For the text-containing cell, return its midpoint in (X, Y) coordinate format. 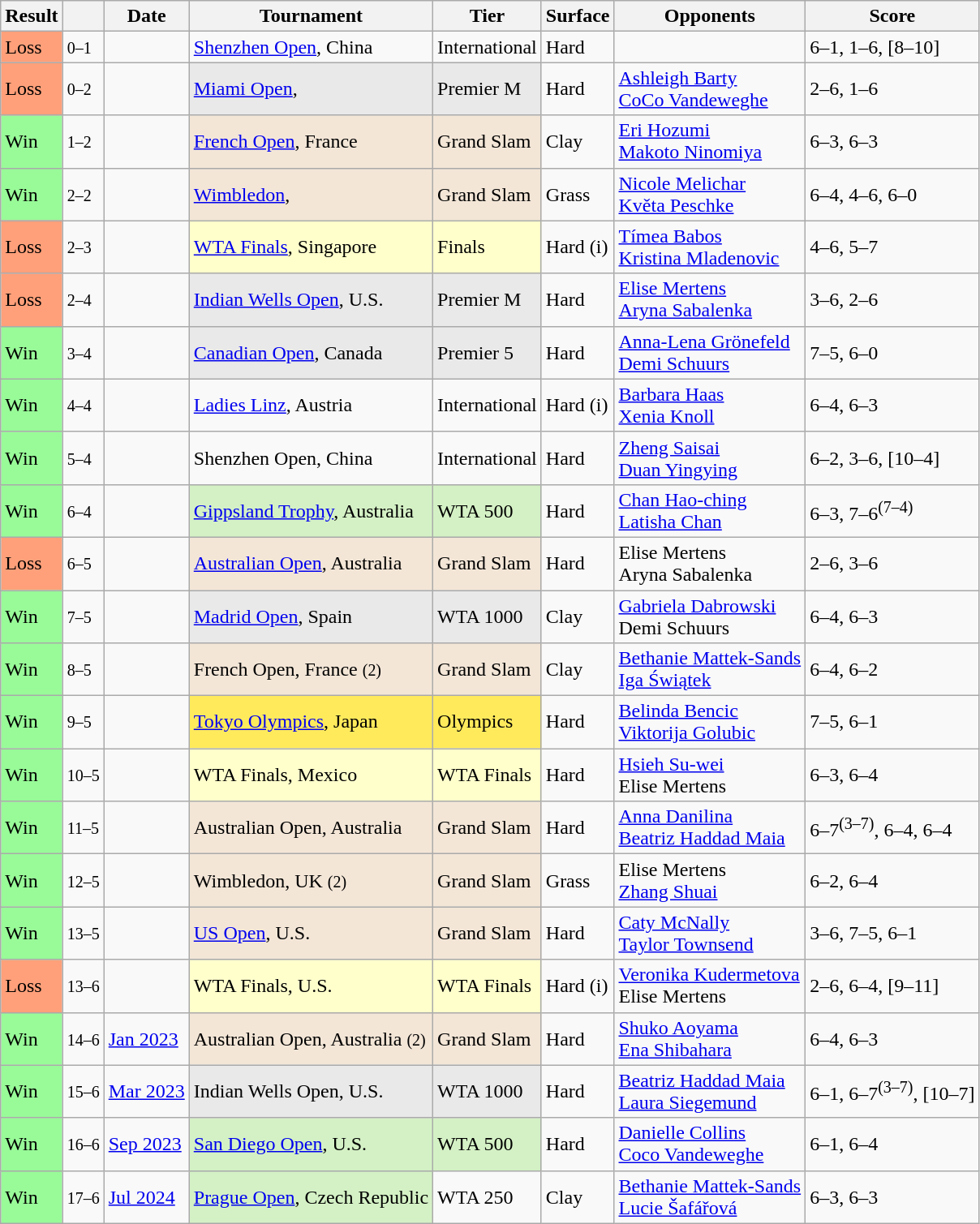
Tier (488, 16)
Canadian Open, Canada (311, 352)
6–5 (83, 563)
17–6 (83, 1197)
WTA Finals, Singapore (311, 247)
3–6, 2–6 (892, 300)
6–2, 6–4 (892, 881)
WTA 250 (488, 1197)
Wimbledon, UK (2) (311, 881)
6–1, 6–7(3–7), [10–7] (892, 1092)
7–5, 6–1 (892, 722)
Zheng Saisai Duan Yingying (710, 457)
6–2, 3–6, [10–4] (892, 457)
Wimbledon, (311, 195)
Nicole Melichar Květa Peschke (710, 195)
Gabriela Dabrowski Demi Schuurs (710, 616)
12–5 (83, 881)
French Open, France (2) (311, 670)
2–4 (83, 300)
WTA Finals, Mexico (311, 775)
6–4 (83, 511)
6–4, 6–2 (892, 670)
1–2 (83, 141)
Premier 5 (488, 352)
6–7(3–7), 6–4, 6–4 (892, 827)
Shuko Aoyama Ena Shibahara (710, 1038)
Anna-Lena Grönefeld Demi Schuurs (710, 352)
Jan 2023 (146, 1038)
Madrid Open, Spain (311, 616)
9–5 (83, 722)
US Open, U.S. (311, 933)
Result (32, 16)
8–5 (83, 670)
Chan Hao-ching Latisha Chan (710, 511)
13–6 (83, 986)
2–2 (83, 195)
Tokyo Olympics, Japan (311, 722)
Bethanie Mattek-Sands Lucie Šafářová (710, 1197)
Olympics (488, 722)
Ashleigh Barty CoCo Vandeweghe (710, 89)
Gippsland Trophy, Australia (311, 511)
15–6 (83, 1092)
Prague Open, Czech Republic (311, 1197)
Miami Open, (311, 89)
Australian Open, Australia (2) (311, 1038)
WTA Finals, U.S. (311, 986)
Barbara Haas Xenia Knoll (710, 406)
Ladies Linz, Austria (311, 406)
14–6 (83, 1038)
Bethanie Mattek-Sands Iga Świątek (710, 670)
Jul 2024 (146, 1197)
3–6, 7–5, 6–1 (892, 933)
2–3 (83, 247)
Surface (578, 16)
10–5 (83, 775)
Mar 2023 (146, 1092)
Elise Mertens Zhang Shuai (710, 881)
San Diego Open, U.S. (311, 1144)
6–4, 4–6, 6–0 (892, 195)
5–4 (83, 457)
Opponents (710, 16)
Tournament (311, 16)
6–3, 6–4 (892, 775)
2–6, 3–6 (892, 563)
7–5 (83, 616)
0–1 (83, 47)
Caty McNally Taylor Townsend (710, 933)
Eri Hozumi Makoto Ninomiya (710, 141)
Tímea Babos Kristina Mladenovic (710, 247)
French Open, France (311, 141)
Veronika Kudermetova Elise Mertens (710, 986)
4–4 (83, 406)
Hsieh Su-wei Elise Mertens (710, 775)
6–3, 7–6(7–4) (892, 511)
Sep 2023 (146, 1144)
Date (146, 16)
Beatriz Haddad Maia Laura Siegemund (710, 1092)
6–1, 6–4 (892, 1144)
0–2 (83, 89)
4–6, 5–7 (892, 247)
16–6 (83, 1144)
Finals (488, 247)
3–4 (83, 352)
Belinda Bencic Viktorija Golubic (710, 722)
7–5, 6–0 (892, 352)
2–6, 6–4, [9–11] (892, 986)
11–5 (83, 827)
Score (892, 16)
Danielle Collins Coco Vandeweghe (710, 1144)
6–1, 1–6, [8–10] (892, 47)
13–5 (83, 933)
Anna Danilina Beatriz Haddad Maia (710, 827)
2–6, 1–6 (892, 89)
